Pinpoint the cell where the given text exists, returning its [X, Y] midpoint coordinate. 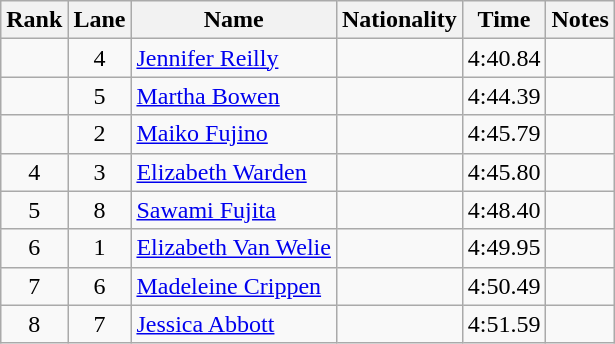
Sawami Fujita [234, 210]
2 [100, 134]
Nationality [399, 20]
Elizabeth Warden [234, 172]
Martha Bowen [234, 96]
4:40.84 [504, 58]
Name [234, 20]
Elizabeth Van Welie [234, 248]
Lane [100, 20]
4:45.80 [504, 172]
Jessica Abbott [234, 324]
1 [100, 248]
Madeleine Crippen [234, 286]
Time [504, 20]
4:51.59 [504, 324]
Jennifer Reilly [234, 58]
4:45.79 [504, 134]
4:48.40 [504, 210]
4:49.95 [504, 248]
4:50.49 [504, 286]
Rank [34, 20]
4:44.39 [504, 96]
Maiko Fujino [234, 134]
3 [100, 172]
Notes [580, 20]
